Detect which cell encompasses the target text, then output its [x, y] center coordinate. 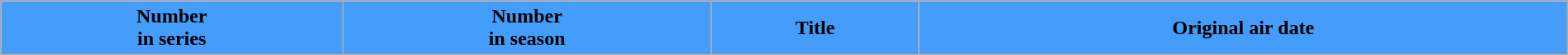
Numberin season [526, 28]
Original air date [1243, 28]
Title [815, 28]
Numberin series [172, 28]
